From the cell containing the given text, extract its center point as (x, y) coordinate. 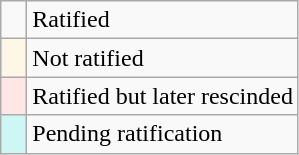
Pending ratification (163, 134)
Ratified but later rescinded (163, 96)
Not ratified (163, 58)
Ratified (163, 20)
